Extract the [X, Y] coordinate from the center of the cell holding the provided text.  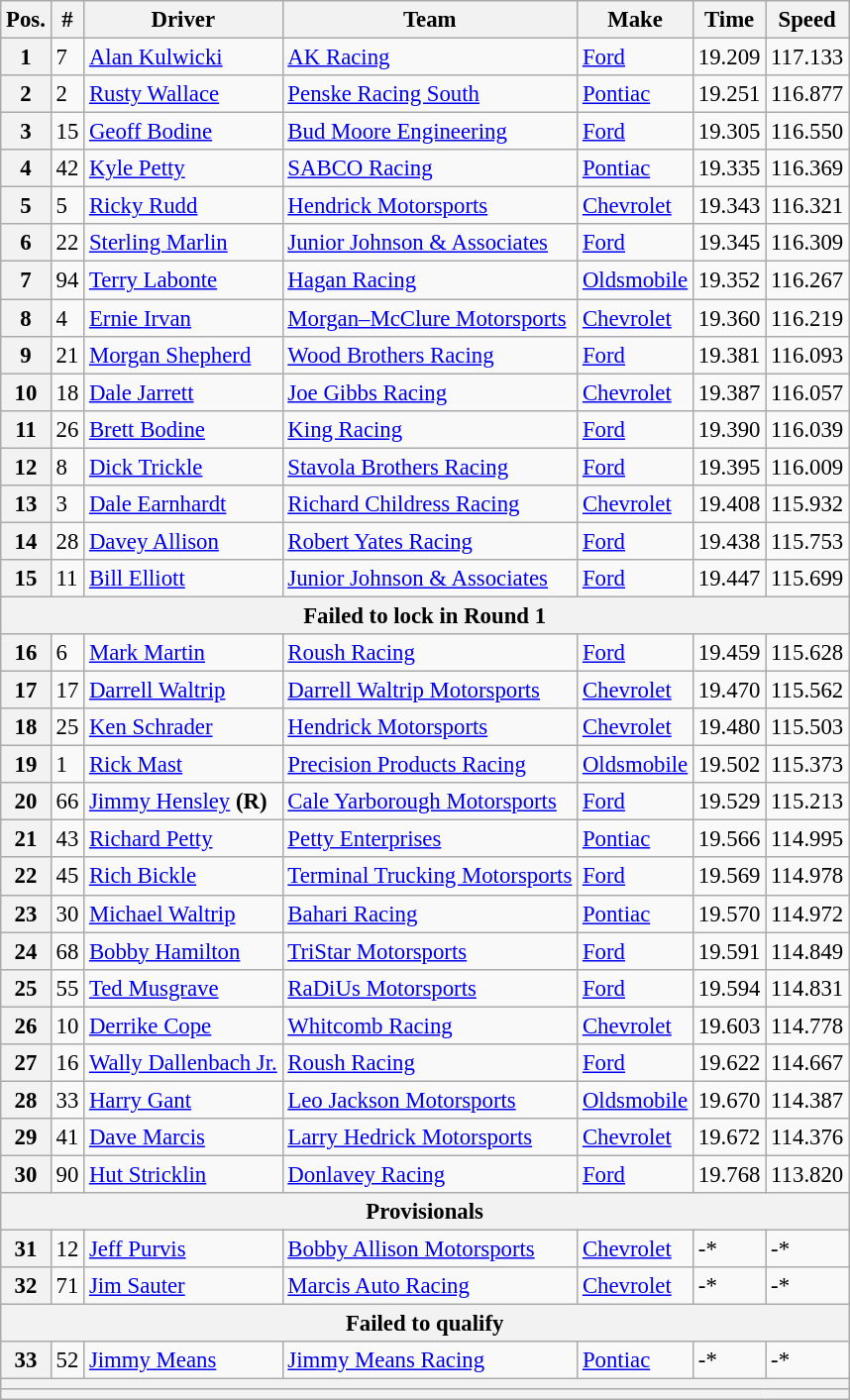
45 [67, 877]
Driver [183, 20]
19.345 [729, 243]
Failed to qualify [425, 1324]
114.376 [807, 1137]
90 [67, 1174]
Jim Sauter [183, 1286]
114.667 [807, 1063]
19.408 [729, 504]
Hut Stricklin [183, 1174]
23 [26, 914]
115.628 [807, 653]
Richard Childress Racing [430, 504]
Joe Gibbs Racing [430, 392]
Michael Waltrip [183, 914]
19.570 [729, 914]
115.699 [807, 579]
Jimmy Hensley (R) [183, 802]
Ted Musgrave [183, 988]
19.470 [729, 691]
Speed [807, 20]
19.670 [729, 1100]
19.591 [729, 951]
19.459 [729, 653]
Derrike Cope [183, 1025]
King Racing [430, 429]
Brett Bodine [183, 429]
Larry Hedrick Motorsports [430, 1137]
116.057 [807, 392]
Dick Trickle [183, 467]
Failed to lock in Round 1 [425, 615]
52 [67, 1360]
116.219 [807, 318]
Donlavey Racing [430, 1174]
Alan Kulwicki [183, 57]
117.133 [807, 57]
Sterling Marlin [183, 243]
13 [26, 504]
116.093 [807, 355]
20 [26, 802]
19.395 [729, 467]
Penske Racing South [430, 94]
# [67, 20]
24 [26, 951]
116.550 [807, 132]
19.360 [729, 318]
116.039 [807, 429]
114.849 [807, 951]
Terry Labonte [183, 280]
115.562 [807, 691]
Precision Products Racing [430, 765]
19.381 [729, 355]
Provisionals [425, 1212]
Bud Moore Engineering [430, 132]
19.603 [729, 1025]
Petty Enterprises [430, 839]
Time [729, 20]
Mark Martin [183, 653]
115.753 [807, 541]
Morgan–McClure Motorsports [430, 318]
19.251 [729, 94]
115.213 [807, 802]
19.480 [729, 727]
AK Racing [430, 57]
114.387 [807, 1100]
116.321 [807, 206]
19.390 [729, 429]
Rick Mast [183, 765]
32 [26, 1286]
Darrell Waltrip Motorsports [430, 691]
Marcis Auto Racing [430, 1286]
66 [67, 802]
19 [26, 765]
Wood Brothers Racing [430, 355]
Bobby Allison Motorsports [430, 1249]
19.305 [729, 132]
Geoff Bodine [183, 132]
Dave Marcis [183, 1137]
19.343 [729, 206]
Bobby Hamilton [183, 951]
19.447 [729, 579]
41 [67, 1137]
Harry Gant [183, 1100]
27 [26, 1063]
114.972 [807, 914]
Robert Yates Racing [430, 541]
Hagan Racing [430, 280]
RaDiUs Motorsports [430, 988]
19.352 [729, 280]
115.373 [807, 765]
114.778 [807, 1025]
Make [636, 20]
Ricky Rudd [183, 206]
19.622 [729, 1063]
19.566 [729, 839]
116.369 [807, 168]
Davey Allison [183, 541]
Terminal Trucking Motorsports [430, 877]
Rich Bickle [183, 877]
SABCO Racing [430, 168]
Pos. [26, 20]
Richard Petty [183, 839]
55 [67, 988]
Dale Earnhardt [183, 504]
9 [26, 355]
Jimmy Means [183, 1360]
Leo Jackson Motorsports [430, 1100]
19.672 [729, 1137]
19.529 [729, 802]
114.831 [807, 988]
19.209 [729, 57]
Dale Jarrett [183, 392]
Ernie Irvan [183, 318]
94 [67, 280]
Whitcomb Racing [430, 1025]
Bill Elliott [183, 579]
115.932 [807, 504]
31 [26, 1249]
43 [67, 839]
114.995 [807, 839]
Bahari Racing [430, 914]
14 [26, 541]
19.569 [729, 877]
113.820 [807, 1174]
19.768 [729, 1174]
Stavola Brothers Racing [430, 467]
Team [430, 20]
19.387 [729, 392]
19.502 [729, 765]
TriStar Motorsports [430, 951]
19.335 [729, 168]
116.009 [807, 467]
Cale Yarborough Motorsports [430, 802]
116.267 [807, 280]
Rusty Wallace [183, 94]
116.877 [807, 94]
114.978 [807, 877]
115.503 [807, 727]
19.438 [729, 541]
Jimmy Means Racing [430, 1360]
Wally Dallenbach Jr. [183, 1063]
116.309 [807, 243]
Kyle Petty [183, 168]
Morgan Shepherd [183, 355]
19.594 [729, 988]
Ken Schrader [183, 727]
Jeff Purvis [183, 1249]
68 [67, 951]
42 [67, 168]
29 [26, 1137]
Darrell Waltrip [183, 691]
71 [67, 1286]
